From the cell containing the given text, extract its center point as [X, Y] coordinate. 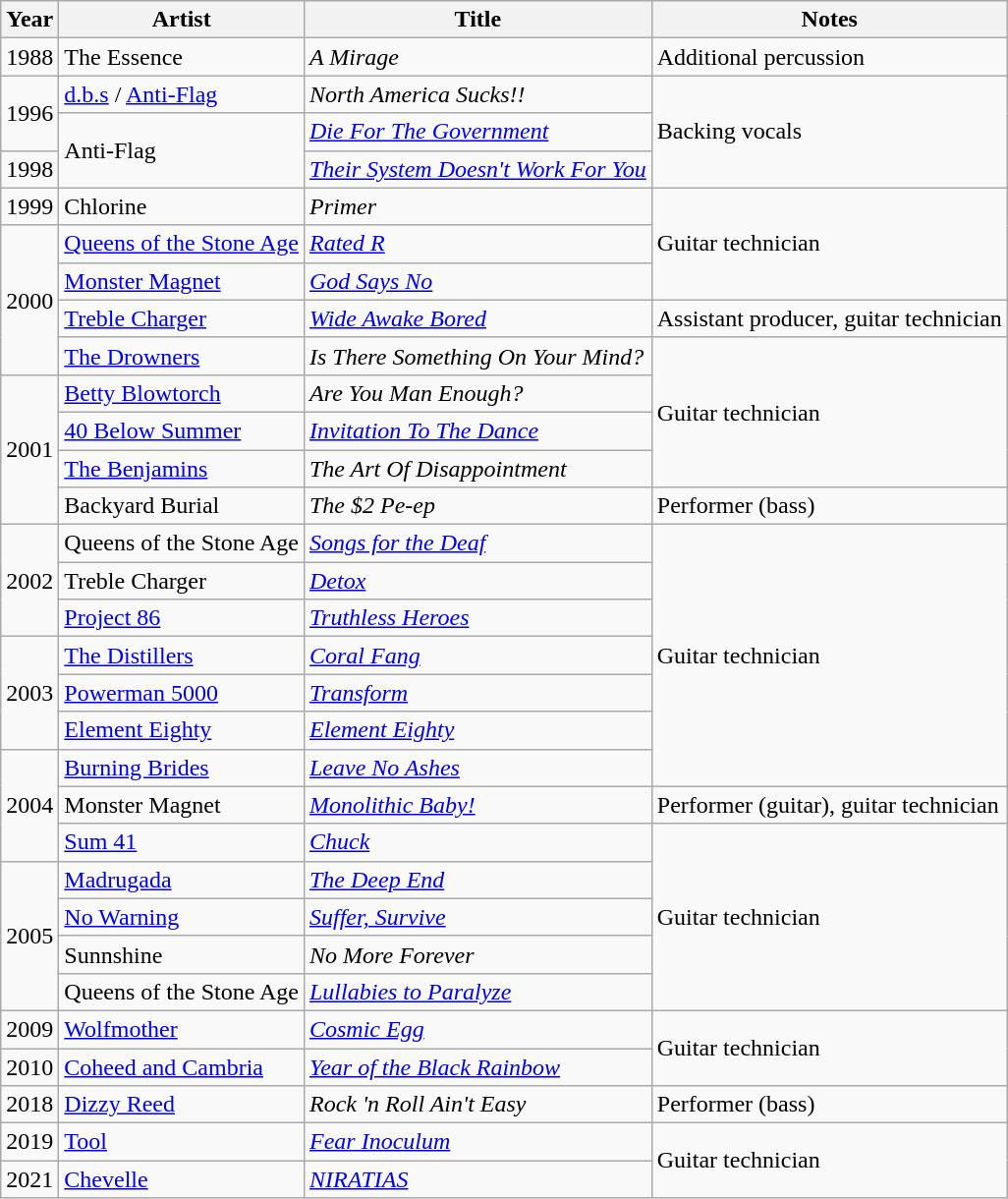
2019 [29, 1142]
Year of the Black Rainbow [477, 1066]
Sunnshine [182, 954]
Songs for the Deaf [477, 543]
God Says No [477, 281]
d.b.s / Anti-Flag [182, 94]
Betty Blowtorch [182, 393]
Year [29, 20]
Anti-Flag [182, 150]
The Benjamins [182, 469]
Burning Brides [182, 768]
Invitation To The Dance [477, 430]
Performer (guitar), guitar technician [829, 805]
Truthless Heroes [477, 618]
Their System Doesn't Work For You [477, 169]
Lullabies to Paralyze [477, 992]
Are You Man Enough? [477, 393]
2010 [29, 1066]
2003 [29, 693]
2004 [29, 805]
Backing vocals [829, 132]
The $2 Pe-ep [477, 506]
Wolfmother [182, 1029]
Notes [829, 20]
Artist [182, 20]
Backyard Burial [182, 506]
Assistant producer, guitar technician [829, 318]
NIRATIAS [477, 1179]
Die For The Government [477, 132]
Leave No Ashes [477, 768]
Detox [477, 581]
2000 [29, 300]
Coheed and Cambria [182, 1066]
Tool [182, 1142]
Coral Fang [477, 656]
2018 [29, 1105]
The Art Of Disappointment [477, 469]
2002 [29, 581]
Title [477, 20]
Madrugada [182, 880]
Chlorine [182, 206]
North America Sucks!! [477, 94]
40 Below Summer [182, 430]
2005 [29, 936]
Sum 41 [182, 842]
2001 [29, 449]
The Essence [182, 57]
Is There Something On Your Mind? [477, 356]
No More Forever [477, 954]
Cosmic Egg [477, 1029]
2009 [29, 1029]
Wide Awake Bored [477, 318]
Chevelle [182, 1179]
1996 [29, 113]
2021 [29, 1179]
The Distillers [182, 656]
Suffer, Survive [477, 917]
1999 [29, 206]
The Deep End [477, 880]
Dizzy Reed [182, 1105]
Project 86 [182, 618]
The Drowners [182, 356]
No Warning [182, 917]
Monolithic Baby! [477, 805]
Powerman 5000 [182, 693]
Rock 'n Roll Ain't Easy [477, 1105]
1998 [29, 169]
Rated R [477, 244]
Primer [477, 206]
Additional percussion [829, 57]
A Mirage [477, 57]
Transform [477, 693]
1988 [29, 57]
Chuck [477, 842]
Fear Inoculum [477, 1142]
